Locate the cell with the specified text and output its [x, y] center coordinate. 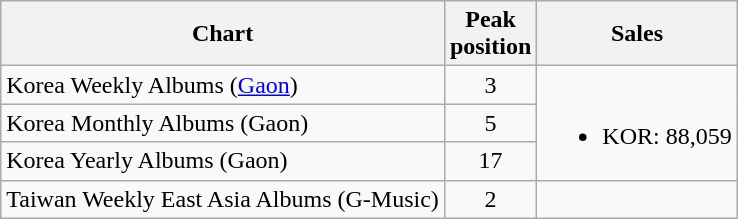
Korea Weekly Albums (Gaon) [223, 85]
Sales [637, 34]
5 [490, 123]
Taiwan Weekly East Asia Albums (G-Music) [223, 199]
Peakposition [490, 34]
2 [490, 199]
Korea Yearly Albums (Gaon) [223, 161]
17 [490, 161]
KOR: 88,059 [637, 123]
Korea Monthly Albums (Gaon) [223, 123]
Chart [223, 34]
3 [490, 85]
